Scan for the cell matching the given text and deliver its (x, y) coordinate at center. 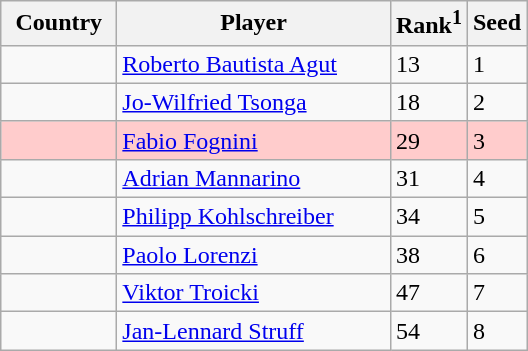
Country (59, 24)
54 (428, 331)
34 (428, 217)
Jo-Wilfried Tsonga (254, 102)
8 (496, 331)
Adrian Mannarino (254, 178)
2 (496, 102)
1 (496, 64)
Paolo Lorenzi (254, 255)
Philipp Kohlschreiber (254, 217)
3 (496, 140)
31 (428, 178)
47 (428, 293)
Viktor Troicki (254, 293)
38 (428, 255)
Rank1 (428, 24)
13 (428, 64)
Fabio Fognini (254, 140)
Jan-Lennard Struff (254, 331)
18 (428, 102)
5 (496, 217)
4 (496, 178)
6 (496, 255)
7 (496, 293)
Seed (496, 24)
Roberto Bautista Agut (254, 64)
Player (254, 24)
29 (428, 140)
